Return the [X, Y] coordinate for the center point of the cell that contains the specified text.  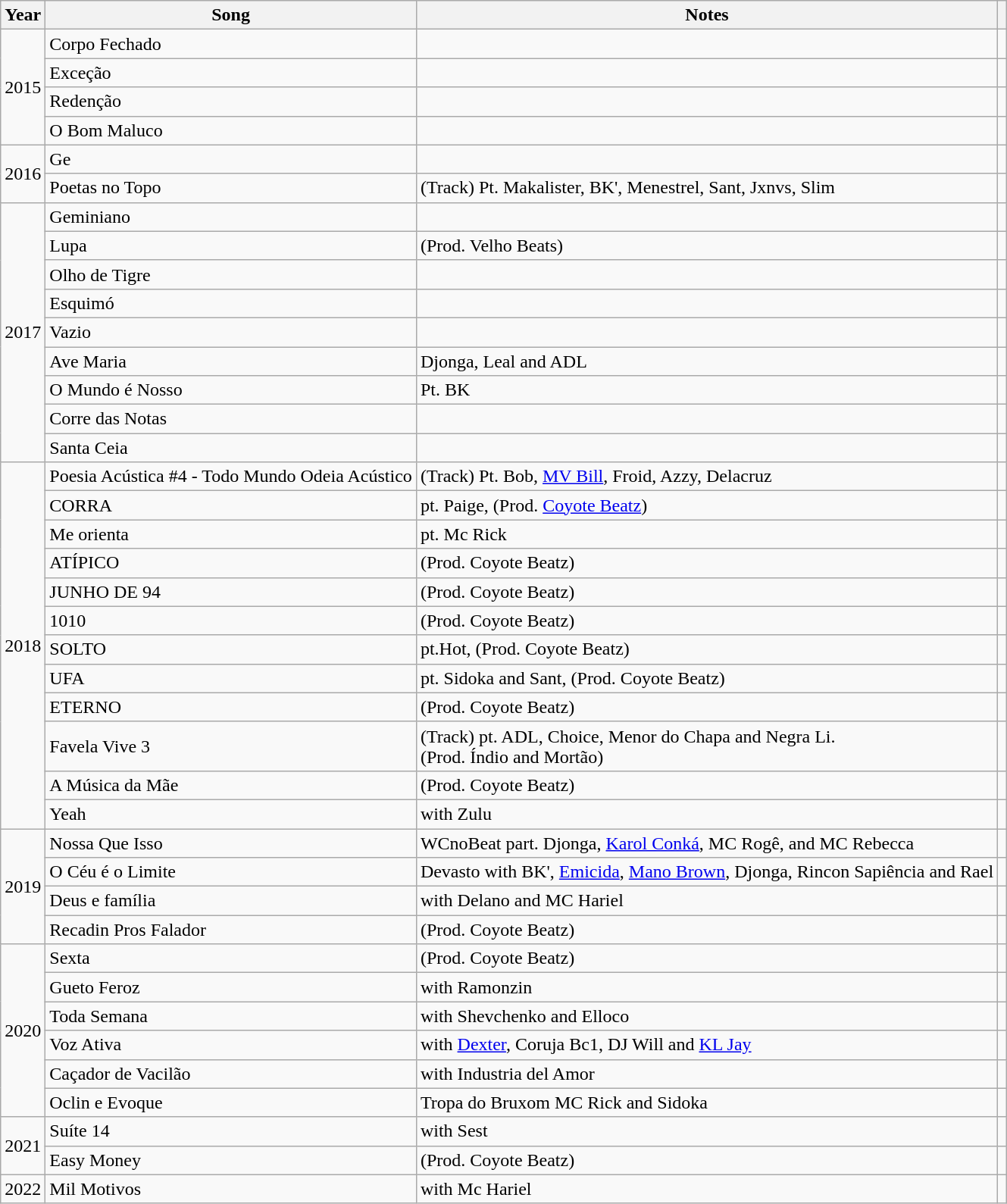
Sexta [231, 959]
O Bom Maluco [231, 130]
Me orienta [231, 534]
Santa Ceia [231, 448]
Caçador de Vacilão [231, 1074]
Redenção [231, 102]
Toda Semana [231, 1016]
Voz Ativa [231, 1045]
ATÍPICO [231, 563]
Gueto Feroz [231, 987]
Ave Maria [231, 361]
Esquimó [231, 303]
Olho de Tigre [231, 274]
with Sest [706, 1131]
Song [231, 15]
pt. Mc Rick [706, 534]
2018 [23, 646]
O Céu é o Limite [231, 872]
2015 [23, 87]
Geminiano [231, 217]
with Industria del Amor [706, 1074]
1010 [231, 621]
2016 [23, 174]
with Zulu [706, 814]
(Track) Pt. Bob, MV Bill, Froid, Azzy, Delacruz [706, 477]
pt. Sidoka and Sant, (Prod. Coyote Beatz) [706, 678]
JUNHO DE 94 [231, 592]
Corpo Fechado [231, 44]
ETERNO [231, 707]
(Track) pt. ADL, Choice, Menor do Chapa and Negra Li.(Prod. Índio and Mortão) [706, 746]
Nossa Que Isso [231, 843]
2020 [23, 1030]
Year [23, 15]
Deus e família [231, 901]
with Ramonzin [706, 987]
Easy Money [231, 1160]
Vazio [231, 332]
2019 [23, 887]
Poesia Acústica #4 - Todo Mundo Odeia Acústico [231, 477]
2022 [23, 1189]
with Shevchenko and Elloco [706, 1016]
Djonga, Leal and ADL [706, 361]
with Delano and MC Hariel [706, 901]
UFA [231, 678]
Devasto with BK', Emicida, Mano Brown, Djonga, Rincon Sapiência and Rael [706, 872]
(Track) Pt. Makalister, BK', Menestrel, Sant, Jxnvs, Slim [706, 188]
Ge [231, 159]
2021 [23, 1146]
Poetas no Topo [231, 188]
Yeah [231, 814]
Exceção [231, 73]
(Prod. Velho Beats) [706, 245]
Pt. BK [706, 390]
Tropa do Bruxom MC Rick and Sidoka [706, 1102]
A Música da Mãe [231, 785]
with Dexter, Coruja Bc1, DJ Will and KL Jay [706, 1045]
pt. Paige, (Prod. Coyote Beatz) [706, 505]
Suíte 14 [231, 1131]
Corre das Notas [231, 419]
Mil Motivos [231, 1189]
Favela Vive 3 [231, 746]
Recadin Pros Falador [231, 930]
2017 [23, 332]
Lupa [231, 245]
Oclin e Evoque [231, 1102]
Notes [706, 15]
WCnoBeat part. Djonga, Karol Conká, MC Rogê, and MC Rebecca [706, 843]
O Mundo é Nosso [231, 390]
CORRA [231, 505]
with Mc Hariel [706, 1189]
pt.Hot, (Prod. Coyote Beatz) [706, 649]
SOLTO [231, 649]
